Extract the (x, y) coordinate from the center of the cell holding the provided text.  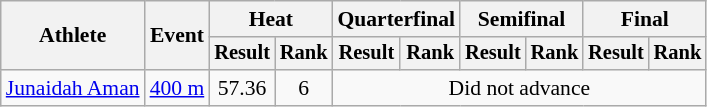
Event (178, 36)
Junaidah Aman (73, 88)
Athlete (73, 36)
Heat (270, 19)
400 m (178, 88)
Quarterfinal (396, 19)
6 (304, 88)
Final (644, 19)
Semifinal (522, 19)
Did not advance (519, 88)
57.36 (242, 88)
